Determine the (X, Y) coordinate at the center of the cell enclosing the given text.  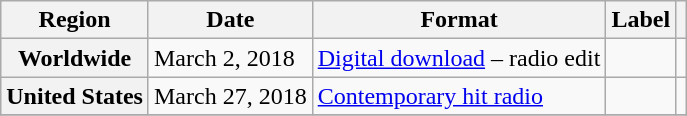
Date (230, 20)
Format (459, 20)
March 27, 2018 (230, 96)
Worldwide (75, 58)
Region (75, 20)
United States (75, 96)
March 2, 2018 (230, 58)
Digital download – radio edit (459, 58)
Contemporary hit radio (459, 96)
Label (641, 20)
